Capture the cell that displays the provided text and extract its [X, Y] central coordinate. 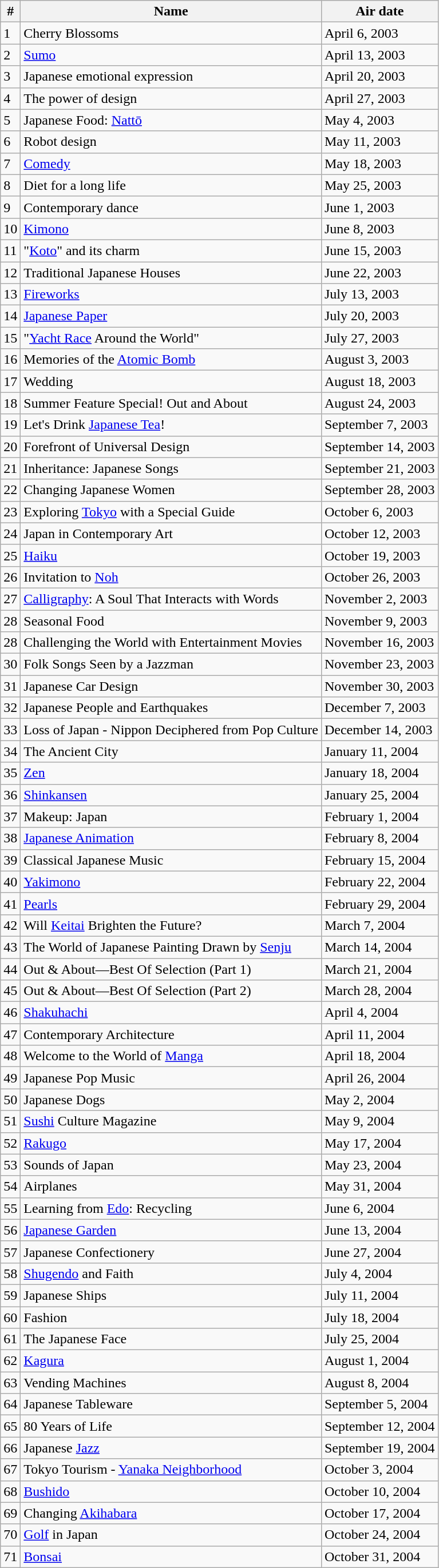
October 12, 2003 [379, 534]
July 25, 2004 [379, 1339]
Changing Japanese Women [171, 490]
24 [10, 534]
69 [10, 1513]
The Japanese Face [171, 1339]
Zen [171, 773]
October 24, 2004 [379, 1535]
65 [10, 1426]
March 14, 2004 [379, 947]
Japanese Confectionery [171, 1252]
Makeup: Japan [171, 817]
April 18, 2004 [379, 1056]
Bushido [171, 1491]
62 [10, 1361]
Air date [379, 11]
57 [10, 1252]
September 19, 2004 [379, 1448]
Japanese Garden [171, 1230]
60 [10, 1317]
12 [10, 273]
"Koto" and its charm [171, 250]
February 1, 2004 [379, 817]
Summer Feature Special! Out and About [171, 403]
September 12, 2004 [379, 1426]
Shakuhachi [171, 1013]
October 6, 2003 [379, 512]
April 20, 2003 [379, 77]
April 26, 2004 [379, 1078]
30 [10, 664]
Contemporary dance [171, 207]
44 [10, 969]
May 25, 2003 [379, 185]
56 [10, 1230]
Shugendo and Faith [171, 1273]
Wedding [171, 381]
59 [10, 1295]
May 18, 2003 [379, 164]
Classical Japanese Music [171, 860]
53 [10, 1165]
September 7, 2003 [379, 425]
3 [10, 77]
20 [10, 447]
August 3, 2003 [379, 360]
The Ancient City [171, 751]
Sounds of Japan [171, 1165]
Out & About—Best Of Selection (Part 2) [171, 991]
November 9, 2003 [379, 620]
Haiku [171, 555]
Cherry Blossoms [171, 33]
31 [10, 686]
55 [10, 1208]
Sushi Culture Magazine [171, 1121]
33 [10, 730]
Changing Akihabara [171, 1513]
2 [10, 55]
41 [10, 904]
Japanese Jazz [171, 1448]
June 22, 2003 [379, 273]
21 [10, 468]
25 [10, 555]
45 [10, 991]
18 [10, 403]
Japan in Contemporary Art [171, 534]
July 13, 2003 [379, 295]
Rakugo [171, 1143]
November 16, 2003 [379, 643]
April 4, 2004 [379, 1013]
October 10, 2004 [379, 1491]
October 17, 2004 [379, 1513]
August 8, 2004 [379, 1383]
October 31, 2004 [379, 1557]
15 [10, 338]
46 [10, 1013]
May 11, 2003 [379, 142]
42 [10, 925]
May 2, 2004 [379, 1100]
32 [10, 708]
Exploring Tokyo with a Special Guide [171, 512]
71 [10, 1557]
40 [10, 882]
November 23, 2003 [379, 664]
35 [10, 773]
38 [10, 838]
February 8, 2004 [379, 838]
61 [10, 1339]
September 28, 2003 [379, 490]
July 4, 2004 [379, 1273]
43 [10, 947]
4 [10, 98]
Golf in Japan [171, 1535]
December 14, 2003 [379, 730]
April 27, 2003 [379, 98]
Yakimono [171, 882]
49 [10, 1078]
November 30, 2003 [379, 686]
June 27, 2004 [379, 1252]
Will Keitai Brighten the Future? [171, 925]
Japanese Dogs [171, 1100]
The World of Japanese Painting Drawn by Senju [171, 947]
Pearls [171, 904]
Kimono [171, 229]
June 1, 2003 [379, 207]
Japanese Food: Nattō [171, 120]
Diet for a long life [171, 185]
7 [10, 164]
Seasonal Food [171, 620]
Tokyo Tourism - Yanaka Neighborhood [171, 1470]
Welcome to the World of Manga [171, 1056]
July 11, 2004 [379, 1295]
Out & About—Best Of Selection (Part 1) [171, 969]
23 [10, 512]
16 [10, 360]
May 17, 2004 [379, 1143]
64 [10, 1404]
52 [10, 1143]
May 23, 2004 [379, 1165]
68 [10, 1491]
October 26, 2003 [379, 577]
Japanese Tableware [171, 1404]
Sumo [171, 55]
August 18, 2003 [379, 381]
Learning from Edo: Recycling [171, 1208]
Kagura [171, 1361]
Vending Machines [171, 1383]
13 [10, 295]
Comedy [171, 164]
April 11, 2004 [379, 1034]
April 6, 2003 [379, 33]
Japanese People and Earthquakes [171, 708]
Fashion [171, 1317]
Loss of Japan - Nippon Deciphered from Pop Culture [171, 730]
34 [10, 751]
Robot design [171, 142]
June 6, 2004 [379, 1208]
Let's Drink Japanese Tea! [171, 425]
February 15, 2004 [379, 860]
Japanese emotional expression [171, 77]
May 31, 2004 [379, 1187]
Calligraphy: A Soul That Interacts with Words [171, 599]
17 [10, 381]
Inheritance: Japanese Songs [171, 468]
27 [10, 599]
19 [10, 425]
50 [10, 1100]
October 3, 2004 [379, 1470]
8 [10, 185]
September 21, 2003 [379, 468]
Japanese Animation [171, 838]
June 15, 2003 [379, 250]
58 [10, 1273]
Folk Songs Seen by a Jazzman [171, 664]
April 13, 2003 [379, 55]
February 22, 2004 [379, 882]
March 7, 2004 [379, 925]
March 21, 2004 [379, 969]
July 20, 2003 [379, 316]
1 [10, 33]
# [10, 11]
Bonsai [171, 1557]
March 28, 2004 [379, 991]
10 [10, 229]
5 [10, 120]
22 [10, 490]
May 9, 2004 [379, 1121]
70 [10, 1535]
Contemporary Architecture [171, 1034]
January 18, 2004 [379, 773]
Challenging the World with Entertainment Movies [171, 643]
September 14, 2003 [379, 447]
26 [10, 577]
The power of design [171, 98]
54 [10, 1187]
37 [10, 817]
67 [10, 1470]
Invitation to Noh [171, 577]
Name [171, 11]
February 29, 2004 [379, 904]
June 13, 2004 [379, 1230]
11 [10, 250]
July 18, 2004 [379, 1317]
September 5, 2004 [379, 1404]
36 [10, 795]
Japanese Car Design [171, 686]
48 [10, 1056]
Memories of the Atomic Bomb [171, 360]
June 8, 2003 [379, 229]
Traditional Japanese Houses [171, 273]
Airplanes [171, 1187]
August 24, 2003 [379, 403]
November 2, 2003 [379, 599]
Shinkansen [171, 795]
December 7, 2003 [379, 708]
Japanese Ships [171, 1295]
Japanese Paper [171, 316]
80 Years of Life [171, 1426]
Forefront of Universal Design [171, 447]
39 [10, 860]
January 11, 2004 [379, 751]
January 25, 2004 [379, 795]
14 [10, 316]
May 4, 2003 [379, 120]
Japanese Pop Music [171, 1078]
51 [10, 1121]
47 [10, 1034]
9 [10, 207]
July 27, 2003 [379, 338]
6 [10, 142]
63 [10, 1383]
October 19, 2003 [379, 555]
66 [10, 1448]
August 1, 2004 [379, 1361]
"Yacht Race Around the World" [171, 338]
Fireworks [171, 295]
